Locate the cell with the specified text and output its (x, y) center coordinate. 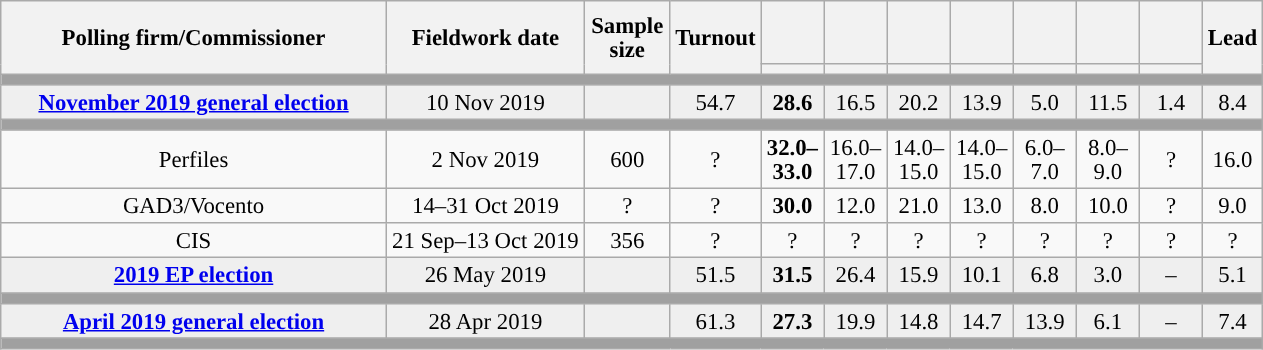
10 Nov 2019 (485, 102)
April 2019 general election (194, 320)
6.8 (1044, 276)
November 2019 general election (194, 102)
600 (627, 160)
Turnout (716, 38)
14–31 Oct 2019 (485, 206)
26.4 (856, 276)
16.0–17.0 (856, 160)
9.0 (1232, 206)
16.0 (1232, 160)
6.1 (1108, 320)
10.1 (982, 276)
15.9 (918, 276)
54.7 (716, 102)
GAD3/Vocento (194, 206)
32.0–33.0 (792, 160)
20.2 (918, 102)
31.5 (792, 276)
61.3 (716, 320)
356 (627, 242)
CIS (194, 242)
12.0 (856, 206)
28 Apr 2019 (485, 320)
16.5 (856, 102)
7.4 (1232, 320)
5.1 (1232, 276)
13.0 (982, 206)
28.6 (792, 102)
1.4 (1170, 102)
8.0–9.0 (1108, 160)
26 May 2019 (485, 276)
21 Sep–13 Oct 2019 (485, 242)
14.7 (982, 320)
3.0 (1108, 276)
10.0 (1108, 206)
21.0 (918, 206)
27.3 (792, 320)
Sample size (627, 38)
6.0–7.0 (1044, 160)
51.5 (716, 276)
30.0 (792, 206)
8.4 (1232, 102)
Lead (1232, 38)
8.0 (1044, 206)
11.5 (1108, 102)
5.0 (1044, 102)
Perfiles (194, 160)
2019 EP election (194, 276)
Fieldwork date (485, 38)
Polling firm/Commissioner (194, 38)
2 Nov 2019 (485, 160)
14.8 (918, 320)
19.9 (856, 320)
